Provide the (x, y) coordinate of the cell's center where the given text is located.  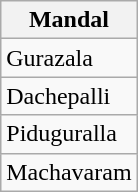
Dachepalli (69, 96)
Gurazala (69, 58)
Machavaram (69, 172)
Mandal (69, 20)
Piduguralla (69, 134)
